Identify which cell holds the provided text, then report its (X, Y) central coordinate. 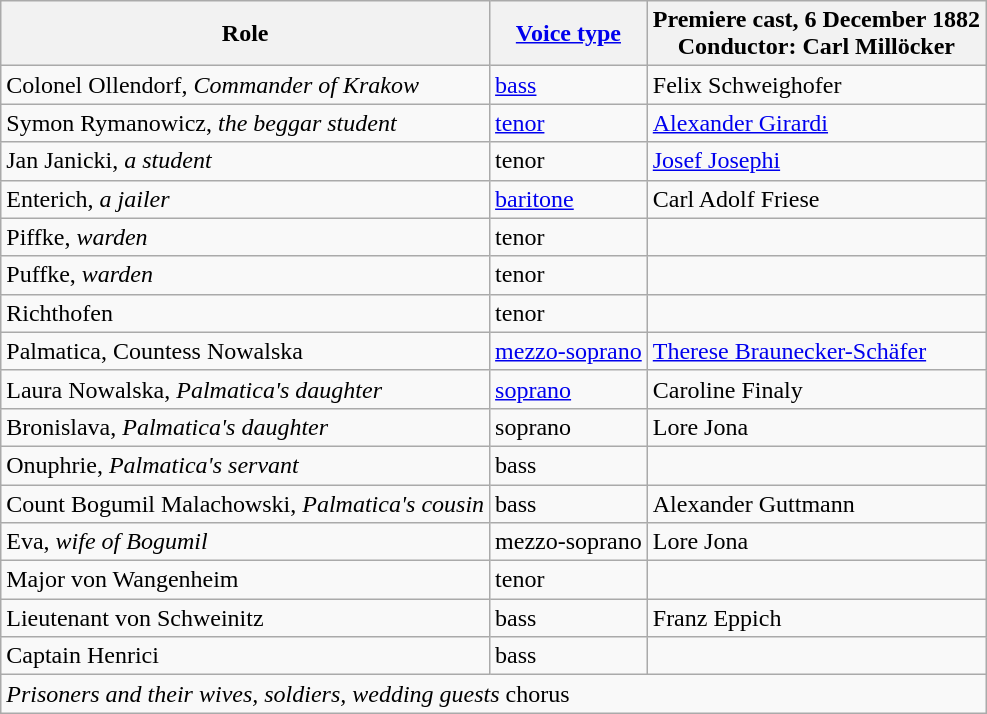
Josef Josephi (816, 161)
Colonel Ollendorf, Commander of Krakow (246, 85)
Major von Wangenheim (246, 580)
Symon Rymanowicz, the beggar student (246, 123)
Alexander Guttmann (816, 503)
Captain Henrici (246, 656)
Role (246, 34)
Laura Nowalska, Palmatica's daughter (246, 389)
Caroline Finaly (816, 389)
Bronislava, Palmatica's daughter (246, 427)
Count Bogumil Malachowski, Palmatica's cousin (246, 503)
Alexander Girardi (816, 123)
Puffke, warden (246, 275)
baritone (569, 199)
Prisoners and their wives, soldiers, wedding guests chorus (494, 694)
Eva, wife of Bogumil (246, 542)
Enterich, a jailer (246, 199)
Therese Braunecker-Schäfer (816, 351)
Felix Schweighofer (816, 85)
Lieutenant von Schweinitz (246, 618)
Palmatica, Countess Nowalska (246, 351)
Onuphrie, Palmatica's servant (246, 465)
Jan Janicki, a student (246, 161)
Piffke, warden (246, 237)
Premiere cast, 6 December 1882Conductor: Carl Millöcker (816, 34)
Voice type (569, 34)
Richthofen (246, 313)
Franz Eppich (816, 618)
Carl Adolf Friese (816, 199)
